Capture the cell that displays the provided text and extract its (x, y) central coordinate. 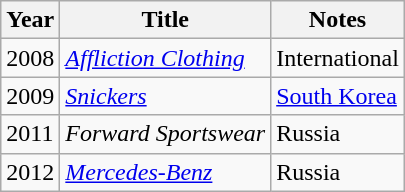
Affliction Clothing (166, 58)
2012 (30, 172)
2011 (30, 134)
2009 (30, 96)
2008 (30, 58)
International (338, 58)
South Korea (338, 96)
Forward Sportswear (166, 134)
Snickers (166, 96)
Year (30, 20)
Notes (338, 20)
Mercedes-Benz (166, 172)
Title (166, 20)
